Locate the cell with the specified text and output its [X, Y] center coordinate. 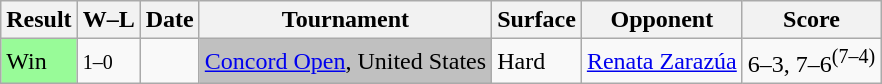
Concord Open, United States [345, 62]
Opponent [662, 20]
Date [170, 20]
Hard [537, 62]
Result [39, 20]
Surface [537, 20]
Score [811, 20]
6–3, 7–6(7–4) [811, 62]
Renata Zarazúa [662, 62]
W–L [108, 20]
1–0 [108, 62]
Win [39, 62]
Tournament [345, 20]
